Identify which cell holds the provided text, then report its (x, y) central coordinate. 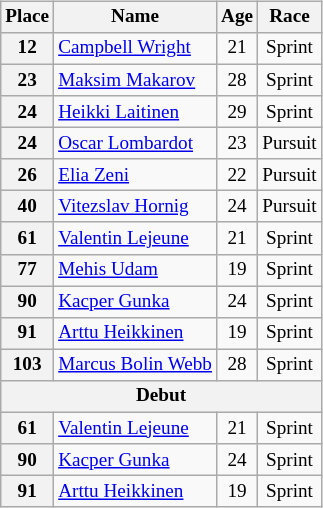
103 (28, 365)
26 (28, 175)
Mehis Udam (136, 270)
Heikki Laitinen (136, 112)
40 (28, 207)
Campbell Wright (136, 49)
22 (238, 175)
Oscar Lombardot (136, 144)
Elia Zeni (136, 175)
Name (136, 17)
Age (238, 17)
Maksim Makarov (136, 80)
Marcus Bolin Webb (136, 365)
77 (28, 270)
29 (238, 112)
Debut (161, 397)
Vitezslav Hornig (136, 207)
Race (290, 17)
12 (28, 49)
Place (28, 17)
